Return the (x, y) coordinate for the center point of the cell that contains the specified text.  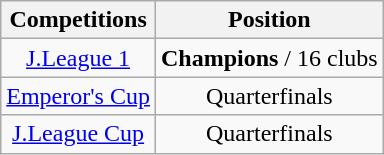
Position (269, 20)
Competitions (78, 20)
J.League 1 (78, 58)
Champions / 16 clubs (269, 58)
Emperor's Cup (78, 96)
J.League Cup (78, 134)
